Determine the [X, Y] coordinate at the center of the cell enclosing the given text.  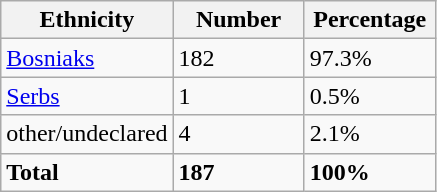
187 [238, 172]
Percentage [370, 20]
97.3% [370, 58]
1 [238, 96]
Serbs [87, 96]
0.5% [370, 96]
2.1% [370, 134]
Total [87, 172]
other/undeclared [87, 134]
182 [238, 58]
100% [370, 172]
Ethnicity [87, 20]
Number [238, 20]
4 [238, 134]
Bosniaks [87, 58]
